Provide the [X, Y] coordinate of the cell's center where the given text is located.  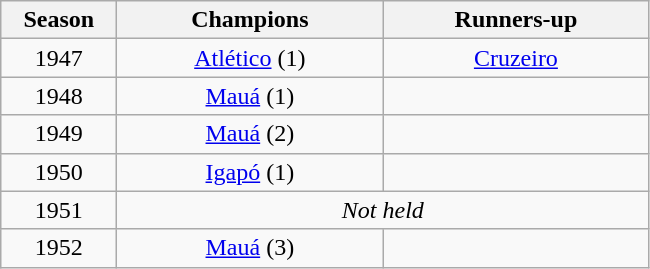
Season [59, 20]
Champions [250, 20]
1950 [59, 172]
Mauá (1) [250, 96]
Igapó (1) [250, 172]
Atlético (1) [250, 58]
Not held [383, 210]
Runners-up [516, 20]
1951 [59, 210]
1952 [59, 248]
Cruzeiro [516, 58]
1948 [59, 96]
Mauá (3) [250, 248]
1949 [59, 134]
Mauá (2) [250, 134]
1947 [59, 58]
